Return [X, Y] of the center of cell containing provided text 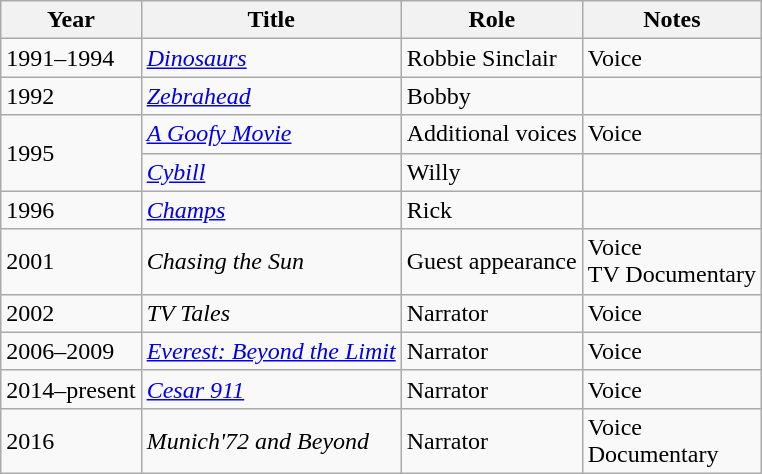
Role [492, 20]
1995 [71, 153]
Notes [672, 20]
1996 [71, 210]
2002 [71, 313]
TV Tales [271, 313]
Willy [492, 172]
Champs [271, 210]
Rick [492, 210]
2016 [71, 440]
Bobby [492, 96]
Year [71, 20]
Cybill [271, 172]
Cesar 911 [271, 389]
Zebrahead [271, 96]
Additional voices [492, 134]
1992 [71, 96]
VoiceDocumentary [672, 440]
Munich'72 and Beyond [271, 440]
2001 [71, 262]
A Goofy Movie [271, 134]
Dinosaurs [271, 58]
VoiceTV Documentary [672, 262]
Guest appearance [492, 262]
Robbie Sinclair [492, 58]
Title [271, 20]
2006–2009 [71, 351]
Everest: Beyond the Limit [271, 351]
Chasing the Sun [271, 262]
1991–1994 [71, 58]
2014–present [71, 389]
